Capture the cell that displays the provided text and extract its (x, y) central coordinate. 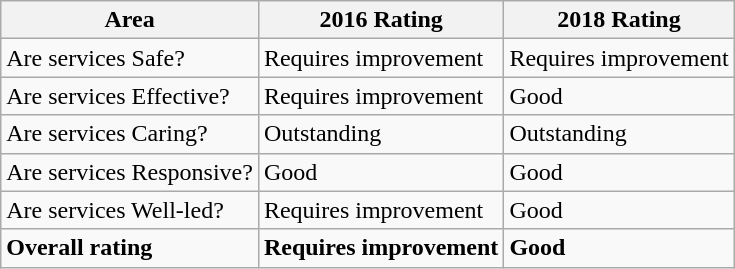
Are services Well-led? (130, 210)
Are services Responsive? (130, 172)
Are services Safe? (130, 58)
2016 Rating (380, 20)
2018 Rating (619, 20)
Area (130, 20)
Are services Effective? (130, 96)
Overall rating (130, 248)
Are services Caring? (130, 134)
